Search for the cell housing the specified text and yield its [X, Y] center coordinate. 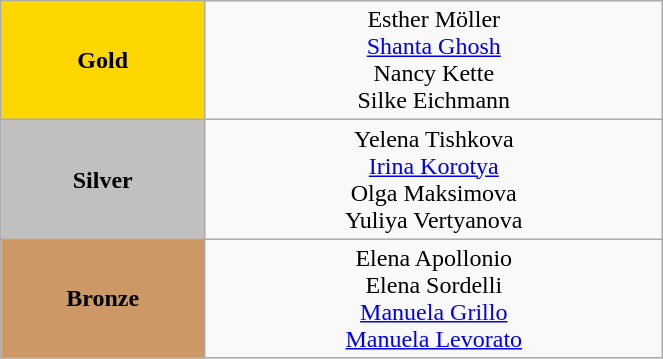
Esther MöllerShanta GhoshNancy KetteSilke Eichmann [434, 60]
Gold [103, 60]
Yelena TishkovaIrina KorotyaOlga MaksimovaYuliya Vertyanova [434, 180]
Bronze [103, 298]
Elena ApollonioElena SordelliManuela GrilloManuela Levorato [434, 298]
Silver [103, 180]
